Search for the cell housing the specified text and yield its [X, Y] center coordinate. 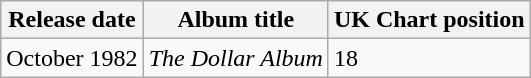
October 1982 [72, 58]
The Dollar Album [236, 58]
Release date [72, 20]
Album title [236, 20]
UK Chart position [429, 20]
18 [429, 58]
